From the cell containing the given text, extract its center point as (X, Y) coordinate. 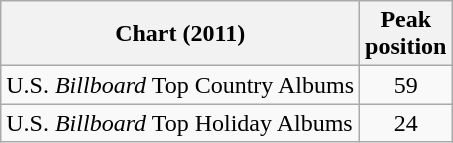
24 (406, 123)
Peakposition (406, 34)
59 (406, 85)
Chart (2011) (180, 34)
U.S. Billboard Top Holiday Albums (180, 123)
U.S. Billboard Top Country Albums (180, 85)
